Scan for the cell matching the given text and deliver its [X, Y] coordinate at center. 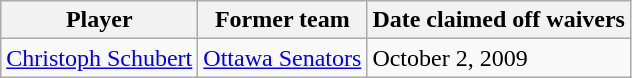
Christoph Schubert [100, 58]
October 2, 2009 [499, 58]
Ottawa Senators [282, 58]
Date claimed off waivers [499, 20]
Former team [282, 20]
Player [100, 20]
